Find where the given text appears and provide that cell's center as (X, Y) coordinate. 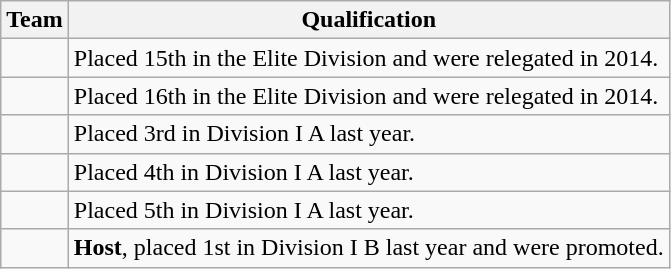
Placed 3rd in Division I A last year. (368, 134)
Team (35, 20)
Placed 5th in Division I A last year. (368, 210)
Placed 4th in Division I A last year. (368, 172)
Placed 16th in the Elite Division and were relegated in 2014. (368, 96)
Qualification (368, 20)
Placed 15th in the Elite Division and were relegated in 2014. (368, 58)
Host, placed 1st in Division I B last year and were promoted. (368, 248)
